Locate the cell with the specified text and output its (X, Y) center coordinate. 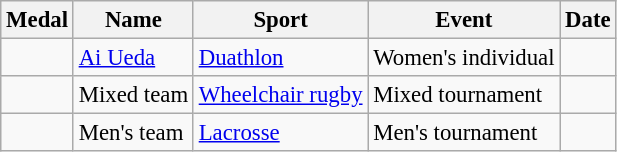
Ai Ueda (133, 58)
Medal (38, 20)
Women's individual (464, 58)
Sport (280, 20)
Name (133, 20)
Men's team (133, 133)
Duathlon (280, 58)
Mixed tournament (464, 95)
Date (588, 20)
Event (464, 20)
Men's tournament (464, 133)
Wheelchair rugby (280, 95)
Lacrosse (280, 133)
Mixed team (133, 95)
